From the cell containing the given text, extract its center point as (x, y) coordinate. 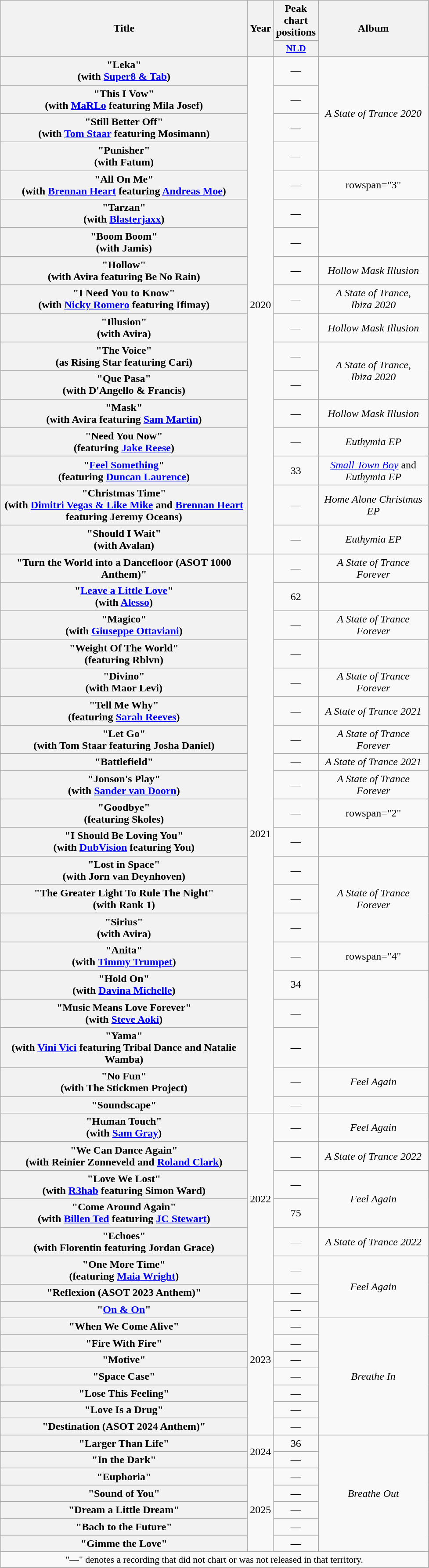
"Que Pasa" (with D'Angello & Francis) (124, 385)
"We Can Dance Again" (with Reinier Zonneveld and Roland Clark) (124, 1156)
"Hold On" (with Davina Michelle) (124, 984)
"Turn the World into a Dancefloor (ASOT 1000 Anthem)" (124, 568)
"Euphoria" (124, 1477)
Home Alone Christmas EP (373, 505)
"The Greater Light To Rule The Night" (with Rank 1) (124, 899)
"Need You Now" (featuring Jake Reese) (124, 442)
"Illusion" (with Avira) (124, 327)
2025 (261, 1510)
"Still Better Off" (with Tom Staar featuring Mosimann) (124, 128)
"Soundscape" (124, 1105)
"Echoes" (with Florentin featuring Jordan Grace) (124, 1241)
rowspan="3" (373, 185)
"In the Dark" (124, 1460)
"Leka" (with Super8 & Tab) (124, 70)
"Motive" (124, 1359)
"Lose This Feeling" (124, 1393)
"All On Me" (with Brennan Heart featuring Andreas Moe) (124, 185)
"Space Case" (124, 1376)
rowspan="2" (373, 813)
"Boom Boom" (with Jamis) (124, 242)
"Battlefield" (124, 762)
"I Should Be Loving You" (with DubVision featuring You) (124, 842)
"Sound of You" (124, 1493)
"Magico" (with Giuseppe Ottaviani) (124, 625)
"Weight Of The World" (featuring Rblvn) (124, 654)
A State of Trance 2020 (373, 113)
"Human Touch"(with Sam Gray) (124, 1127)
2024 (261, 1452)
Breathe Out (373, 1493)
Small Town Boy and Euthymia EP (373, 471)
"Anita" (with Timmy Trumpet) (124, 956)
"Dream a Little Dream" (124, 1510)
"I Need You to Know" (with Nicky Romero featuring Ifimay) (124, 299)
2023 (261, 1360)
"Fire With Fire" (124, 1343)
"—" denotes a recording that did not chart or was not released in that territory. (214, 1560)
34 (296, 984)
"This I Vow" (with MaRLo featuring Mila Josef) (124, 99)
"Mask" (with Avira featuring Sam Martin) (124, 414)
"Tarzan" (with Blasterjaxx) (124, 213)
"Christmas Time" (with Dimitri Vegas & Like Mike and Brennan Heart featuring Jeremy Oceans) (124, 505)
"Come Around Again" (with Billen Ted featuring JC Stewart) (124, 1213)
"Sirius" (with Avira) (124, 927)
2021 (261, 834)
2022 (261, 1199)
"When We Come Alive" (124, 1326)
"Destination (ASOT 2024 Anthem)" (124, 1427)
Album (373, 29)
"Jonson's Play" (with Sander van Doorn) (124, 785)
"On & On" (124, 1309)
"Divino"(with Maor Levi) (124, 682)
75 (296, 1213)
"Music Means Love Forever" (with Steve Aoki) (124, 1013)
"Let Go" (with Tom Staar featuring Josha Daniel) (124, 739)
2020 (261, 305)
"Yama" (with Vini Vici featuring Tribal Dance and Natalie Wamba) (124, 1048)
Year (261, 29)
NLD (296, 49)
"Tell Me Why" (featuring Sarah Reeves) (124, 711)
"Goodbye" (featuring Skoles) (124, 813)
36 (296, 1443)
"Reflexion (ASOT 2023 Anthem)" (124, 1293)
"Feel Something" (featuring Duncan Laurence) (124, 471)
"Hollow" (with Avira featuring Be No Rain) (124, 270)
"Larger Than Life" (124, 1443)
33 (296, 471)
"Lost in Space" (with Jorn van Deynhoven) (124, 870)
"Punisher" (with Fatum) (124, 156)
Title (124, 29)
"Gimme the Love" (124, 1543)
"No Fun" (with The Stickmen Project) (124, 1082)
Breathe In (373, 1376)
Peak chart positions (296, 21)
"Love We Lost" (with R3hab featuring Simon Ward) (124, 1184)
"Bach to the Future" (124, 1527)
"Love Is a Drug" (124, 1410)
"One More Time" (featuring Maia Wright) (124, 1270)
"Should I Wait" (with Avalan) (124, 539)
"Leave a Little Love" (with Alesso) (124, 597)
"The Voice" (as Rising Star featuring Cari) (124, 356)
rowspan="4" (373, 956)
62 (296, 597)
